Find where the given text appears and provide that cell's center as (X, Y) coordinate. 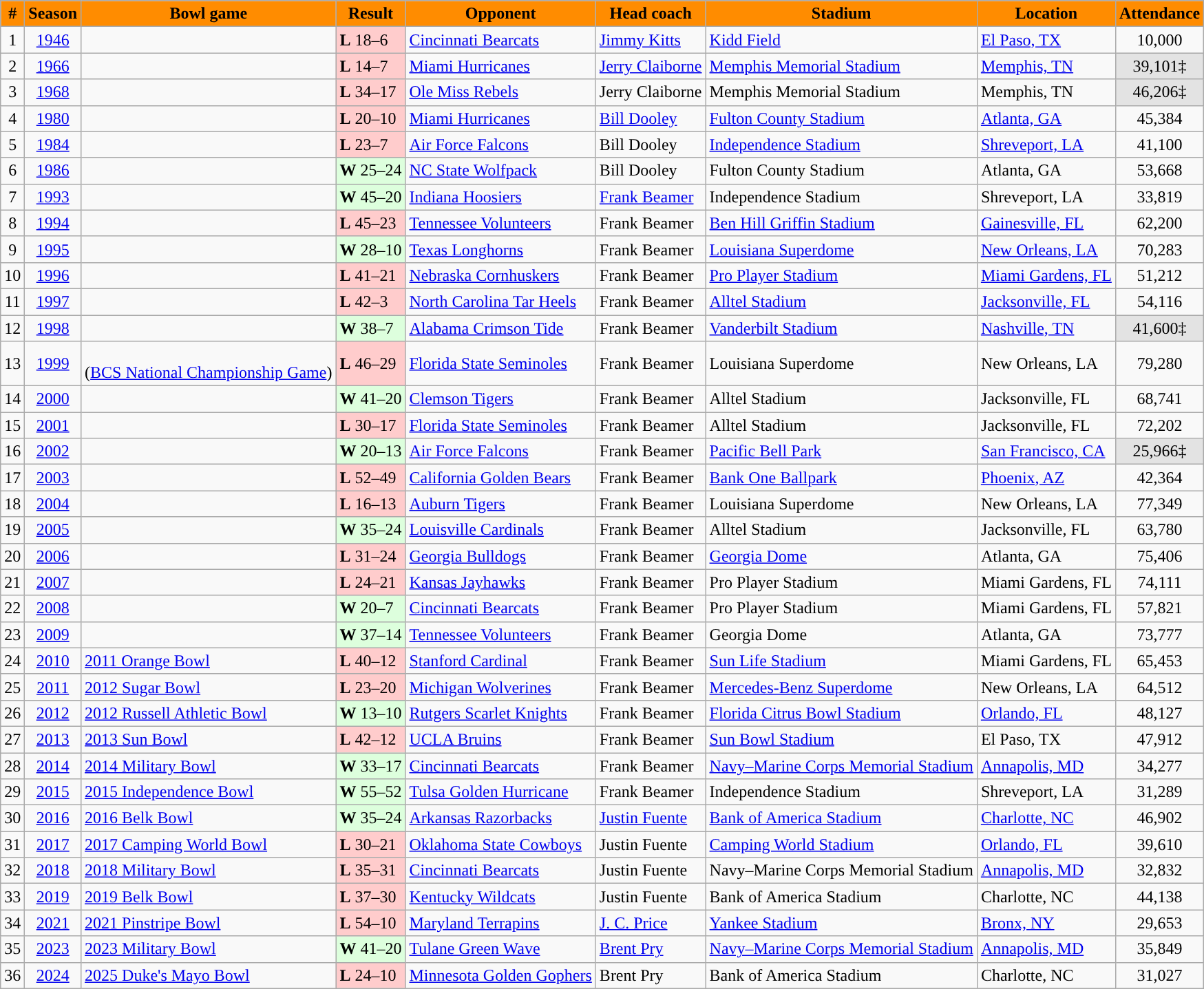
2013 Sun Bowl (209, 739)
26 (12, 713)
L 31–24 (370, 556)
2012 (53, 713)
46,902 (1159, 818)
1994 (53, 223)
13 (12, 363)
L 30–17 (370, 425)
Gainesville, FL (1046, 223)
64,512 (1159, 687)
33,819 (1159, 197)
27 (12, 739)
L 52–49 (370, 478)
W 28–10 (370, 249)
1999 (53, 363)
39,610 (1159, 844)
8 (12, 223)
74,111 (1159, 582)
California Golden Bears (500, 478)
Kentucky Wildcats (500, 897)
29 (12, 792)
2011 Orange Bowl (209, 661)
6 (12, 171)
46,206‡ (1159, 92)
Bronx, NY (1046, 923)
2006 (53, 556)
1968 (53, 92)
Pacific Bell Park (841, 451)
2017 Camping World Bowl (209, 844)
12 (12, 328)
Ole Miss Rebels (500, 92)
2021 Pinstripe Bowl (209, 923)
39,101‡ (1159, 66)
Kidd Field (841, 40)
19 (12, 530)
Head coach (651, 14)
79,280 (1159, 363)
36 (12, 975)
1 (12, 40)
Texas Longhorns (500, 249)
Stanford Cardinal (500, 661)
2012 Russell Athletic Bowl (209, 713)
Vanderbilt Stadium (841, 328)
65,453 (1159, 661)
Mercedes-Benz Superdome (841, 687)
W 13–10 (370, 713)
Bank One Ballpark (841, 478)
1980 (53, 118)
4 (12, 118)
W 20–13 (370, 451)
2005 (53, 530)
Result (370, 14)
41,600‡ (1159, 328)
L 23–7 (370, 145)
2010 (53, 661)
3 (12, 92)
14 (12, 399)
Tulane Green Wave (500, 949)
48,127 (1159, 713)
W 55–52 (370, 792)
1984 (53, 145)
L 18–6 (370, 40)
25,966‡ (1159, 451)
21 (12, 582)
53,668 (1159, 171)
Stadium (841, 14)
L 46–29 (370, 363)
1966 (53, 66)
2024 (53, 975)
11 (12, 301)
Arkansas Razorbacks (500, 818)
L 34–17 (370, 92)
Nebraska Cornhuskers (500, 275)
Ben Hill Griffin Stadium (841, 223)
2017 (53, 844)
W 38–7 (370, 328)
L 54–10 (370, 923)
33 (12, 897)
29,653 (1159, 923)
47,912 (1159, 739)
31,289 (1159, 792)
1995 (53, 249)
2002 (53, 451)
44,138 (1159, 897)
Minnesota Golden Gophers (500, 975)
16 (12, 451)
20 (12, 556)
Maryland Terrapins (500, 923)
2011 (53, 687)
W 25–24 (370, 171)
L 23–20 (370, 687)
L 24–10 (370, 975)
2015 Independence Bowl (209, 792)
W 33–17 (370, 766)
1986 (53, 171)
45,384 (1159, 118)
Tulsa Golden Hurricane (500, 792)
2000 (53, 399)
2004 (53, 504)
# (12, 14)
41,100 (1159, 145)
1993 (53, 197)
32 (12, 871)
54,116 (1159, 301)
2019 Belk Bowl (209, 897)
2001 (53, 425)
Yankee Stadium (841, 923)
Florida Citrus Bowl Stadium (841, 713)
9 (12, 249)
2021 (53, 923)
Attendance (1159, 14)
Jimmy Kitts (651, 40)
W 20–7 (370, 608)
NC State Wolfpack (500, 171)
L 42–3 (370, 301)
24 (12, 661)
2023 Military Bowl (209, 949)
22 (12, 608)
34 (12, 923)
32,832 (1159, 871)
63,780 (1159, 530)
2012 Sugar Bowl (209, 687)
18 (12, 504)
Auburn Tigers (500, 504)
10 (12, 275)
2013 (53, 739)
17 (12, 478)
75,406 (1159, 556)
2019 (53, 897)
28 (12, 766)
35,849 (1159, 949)
62,200 (1159, 223)
Nashville, TN (1046, 328)
Georgia Bulldogs (500, 556)
2 (12, 66)
10,000 (1159, 40)
34,277 (1159, 766)
2025 Duke's Mayo Bowl (209, 975)
Michigan Wolverines (500, 687)
2003 (53, 478)
25 (12, 687)
42,364 (1159, 478)
Clemson Tigers (500, 399)
Location (1046, 14)
L 20–10 (370, 118)
30 (12, 818)
1997 (53, 301)
70,283 (1159, 249)
35 (12, 949)
2018 Military Bowl (209, 871)
Alabama Crimson Tide (500, 328)
2015 (53, 792)
73,777 (1159, 635)
Bowl game (209, 14)
L 42–12 (370, 739)
2009 (53, 635)
15 (12, 425)
L 45–23 (370, 223)
L 14–7 (370, 66)
2018 (53, 871)
Sun Life Stadium (841, 661)
Sun Bowl Stadium (841, 739)
68,741 (1159, 399)
Louisville Cardinals (500, 530)
North Carolina Tar Heels (500, 301)
Indiana Hoosiers (500, 197)
2008 (53, 608)
L 30–21 (370, 844)
J. C. Price (651, 923)
UCLA Bruins (500, 739)
31,027 (1159, 975)
L 24–21 (370, 582)
W 37–14 (370, 635)
(BCS National Championship Game) (209, 363)
2016 (53, 818)
72,202 (1159, 425)
Opponent (500, 14)
2016 Belk Bowl (209, 818)
Oklahoma State Cowboys (500, 844)
Camping World Stadium (841, 844)
2007 (53, 582)
2014 (53, 766)
San Francisco, CA (1046, 451)
Phoenix, AZ (1046, 478)
77,349 (1159, 504)
2023 (53, 949)
L 40–12 (370, 661)
L 35–31 (370, 871)
Rutgers Scarlet Knights (500, 713)
2014 Military Bowl (209, 766)
L 16–13 (370, 504)
1996 (53, 275)
L 37–30 (370, 897)
1998 (53, 328)
L 41–21 (370, 275)
57,821 (1159, 608)
W 45–20 (370, 197)
51,212 (1159, 275)
1946 (53, 40)
Kansas Jayhawks (500, 582)
7 (12, 197)
31 (12, 844)
5 (12, 145)
Season (53, 14)
23 (12, 635)
